For the text-containing cell, return its midpoint in [X, Y] coordinate format. 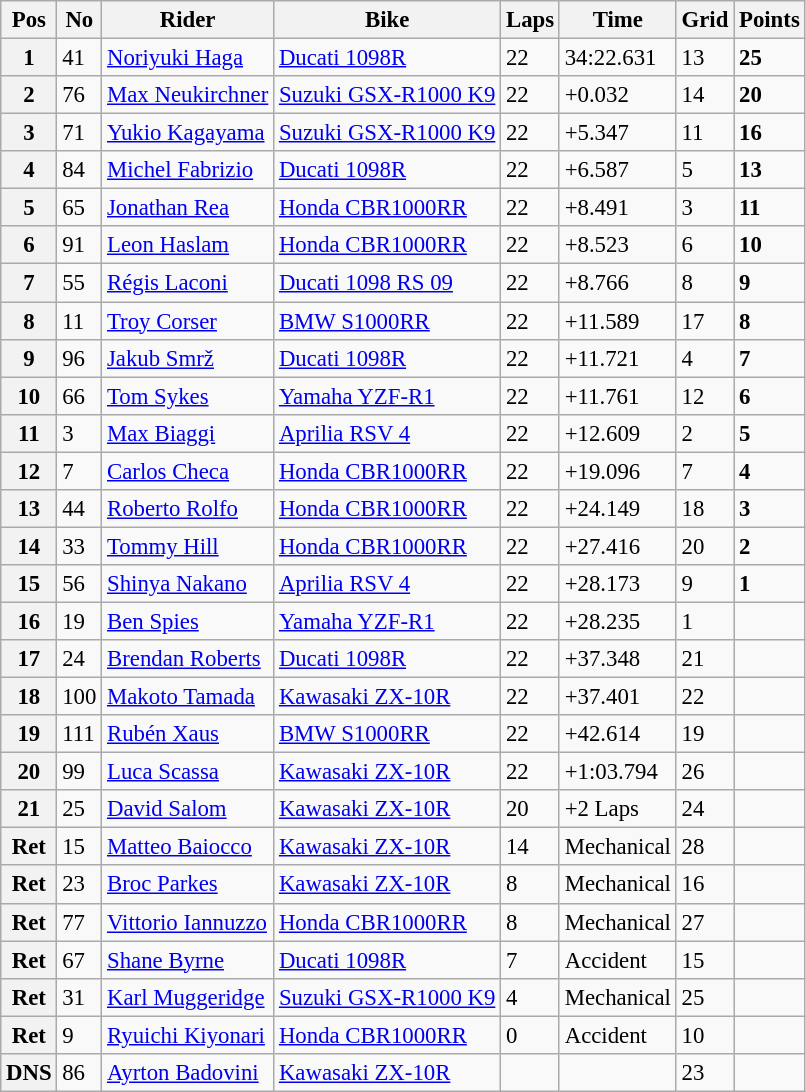
Karl Muggeridge [188, 997]
77 [80, 922]
27 [704, 922]
+37.401 [618, 697]
91 [80, 245]
Rider [188, 20]
+28.235 [618, 621]
Noriyuki Haga [188, 58]
+5.347 [618, 133]
Yukio Kagayama [188, 133]
65 [80, 208]
Troy Corser [188, 321]
Grid [704, 20]
Tom Sykes [188, 396]
+6.587 [618, 170]
Régis Laconi [188, 283]
26 [704, 772]
Leon Haslam [188, 245]
67 [80, 960]
99 [80, 772]
Broc Parkes [188, 885]
Max Biaggi [188, 433]
+8.523 [618, 245]
Luca Scassa [188, 772]
Michel Fabrizio [188, 170]
+8.491 [618, 208]
0 [530, 1035]
Time [618, 20]
Max Neukirchner [188, 95]
Roberto Rolfo [188, 509]
Jakub Smrž [188, 358]
+1:03.794 [618, 772]
Rubén Xaus [188, 734]
Ben Spies [188, 621]
Makoto Tamada [188, 697]
34:22.631 [618, 58]
76 [80, 95]
Pos [29, 20]
+11.589 [618, 321]
+12.609 [618, 433]
Shinya Nakano [188, 584]
55 [80, 283]
+37.348 [618, 659]
+2 Laps [618, 809]
+11.721 [618, 358]
44 [80, 509]
100 [80, 697]
+19.096 [618, 471]
28 [704, 847]
Bike [388, 20]
Tommy Hill [188, 546]
Points [770, 20]
DNS [29, 1073]
31 [80, 997]
41 [80, 58]
56 [80, 584]
33 [80, 546]
Ayrton Badovini [188, 1073]
Shane Byrne [188, 960]
+0.032 [618, 95]
96 [80, 358]
Laps [530, 20]
Jonathan Rea [188, 208]
+11.761 [618, 396]
Carlos Checa [188, 471]
+8.766 [618, 283]
84 [80, 170]
Brendan Roberts [188, 659]
No [80, 20]
+27.416 [618, 546]
+28.173 [618, 584]
Matteo Baiocco [188, 847]
Vittorio Iannuzzo [188, 922]
71 [80, 133]
+24.149 [618, 509]
David Salom [188, 809]
86 [80, 1073]
111 [80, 734]
Ducati 1098 RS 09 [388, 283]
Ryuichi Kiyonari [188, 1035]
66 [80, 396]
+42.614 [618, 734]
